Capture the cell that displays the provided text and extract its [x, y] central coordinate. 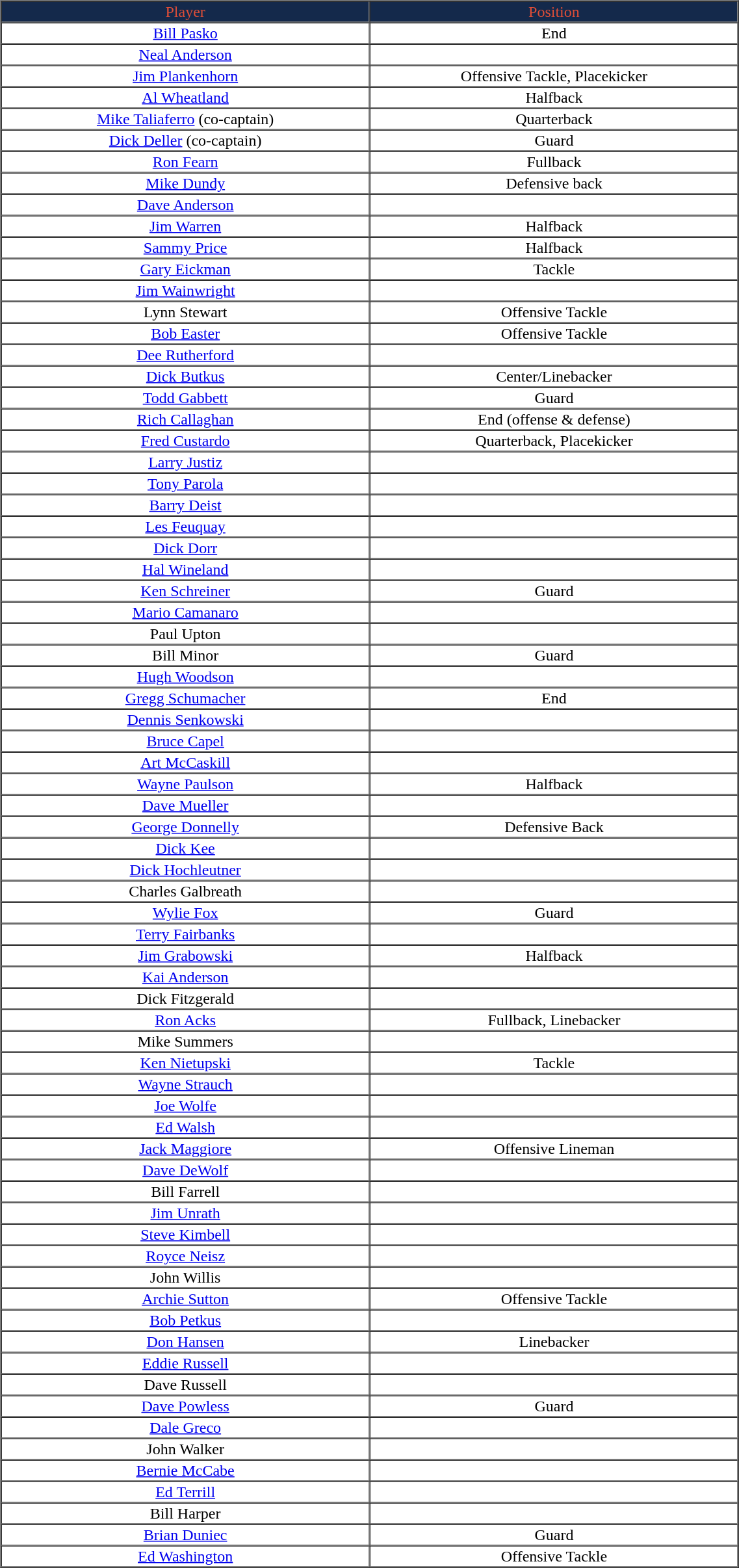
Mario Camanaro [186, 612]
Jim Plankenhorn [186, 75]
Bill Pasko [186, 33]
Neal Anderson [186, 55]
Center/Linebacker [554, 376]
Steve Kimbell [186, 1234]
Sammy Price [186, 247]
Dave Russell [186, 1385]
Player [186, 12]
Art McCaskill [186, 762]
Ron Acks [186, 1019]
Jim Wainwright [186, 290]
Fred Custardo [186, 441]
Quarterback, Placekicker [554, 441]
Ed Washington [186, 1556]
Dave DeWolf [186, 1170]
Offensive Tackle, Placekicker [554, 75]
Terry Fairbanks [186, 934]
Charles Galbreath [186, 891]
Dick Butkus [186, 376]
Dick Kee [186, 848]
Quarterback [554, 118]
Offensive Lineman [554, 1148]
Paul Upton [186, 633]
Kai Anderson [186, 976]
Bernie McCabe [186, 1470]
Tony Parola [186, 484]
Gary Eickman [186, 269]
Hal Wineland [186, 569]
Dick Dorr [186, 547]
Wayne Strauch [186, 1084]
Bill Farrell [186, 1191]
Mike Dundy [186, 183]
Dave Anderson [186, 204]
Dave Mueller [186, 805]
End (offense & defense) [554, 419]
Bruce Capel [186, 741]
Bill Harper [186, 1513]
Don Hansen [186, 1342]
Position [554, 12]
Archie Sutton [186, 1299]
John Walker [186, 1448]
Jim Warren [186, 226]
Les Feuquay [186, 527]
Jim Grabowski [186, 956]
Lynn Stewart [186, 312]
Joe Wolfe [186, 1105]
Mike Taliaferro (co-captain) [186, 118]
Dick Deller (co-captain) [186, 140]
Brian Duniec [186, 1534]
Eddie Russell [186, 1363]
Todd Gabbett [186, 398]
Bill Minor [186, 655]
George Donnelly [186, 827]
Fullback [554, 161]
John Willis [186, 1277]
Royce Neisz [186, 1256]
Wayne Paulson [186, 784]
Linebacker [554, 1342]
Al Wheatland [186, 98]
Larry Justiz [186, 462]
Defensive back [554, 183]
Defensive Back [554, 827]
Barry Deist [186, 504]
Gregg Schumacher [186, 698]
Rich Callaghan [186, 419]
Dave Powless [186, 1405]
Dale Greco [186, 1428]
Bob Petkus [186, 1320]
Dennis Senkowski [186, 719]
Wylie Fox [186, 913]
Dick Fitzgerald [186, 999]
Dee Rutherford [186, 355]
Jack Maggiore [186, 1148]
Ken Schreiner [186, 590]
Ken Nietupski [186, 1062]
Bob Easter [186, 333]
Dick Hochleutner [186, 870]
Mike Summers [186, 1041]
Jim Unrath [186, 1213]
Fullback, Linebacker [554, 1019]
Ed Terrill [186, 1491]
Ron Fearn [186, 161]
Hugh Woodson [186, 676]
Ed Walsh [186, 1127]
